Return [x, y] of the center of cell containing provided text 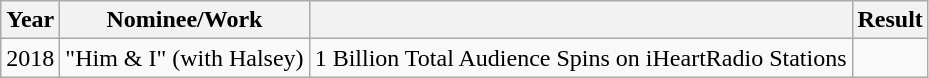
2018 [30, 58]
Nominee/Work [184, 20]
"Him & I" (with Halsey) [184, 58]
Year [30, 20]
Result [890, 20]
1 Billion Total Audience Spins on iHeartRadio Stations [580, 58]
